Pinpoint the cell where the given text exists, returning its (x, y) midpoint coordinate. 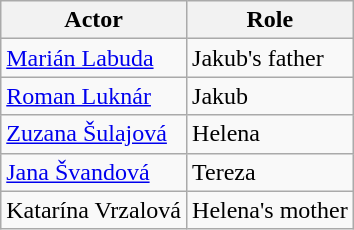
Role (270, 20)
Zuzana Šulajová (94, 134)
Helena (270, 134)
Marián Labuda (94, 58)
Jakub (270, 96)
Tereza (270, 172)
Katarína Vrzalová (94, 210)
Actor (94, 20)
Helena's mother (270, 210)
Roman Luknár (94, 96)
Jana Švandová (94, 172)
Jakub's father (270, 58)
